Output the [x, y] coordinate of the center of the cell containing the given text.  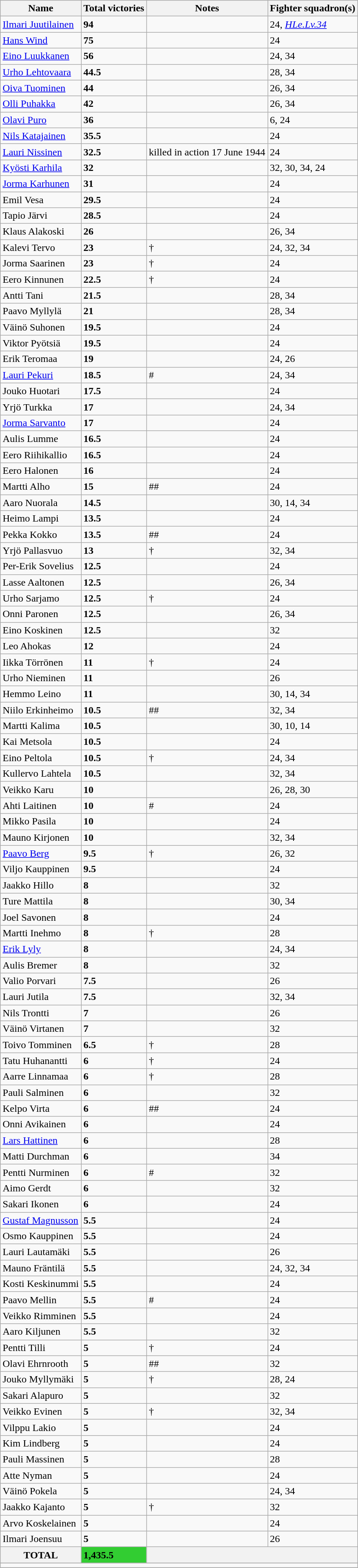
Kalevi Tervo [41, 248]
Matti Durchman [41, 1156]
Olavi Ehrnrooth [41, 1364]
Tatu Huhanantti [41, 1061]
Lauri Lautamäki [41, 1252]
22.5 [114, 279]
Ilmari Juutilainen [41, 24]
Jaakko Hillo [41, 885]
Veikko Karu [41, 790]
Eino Peltola [41, 758]
Aarre Linnamaa [41, 1077]
Veikko Evinen [41, 1411]
Tapio Järvi [41, 216]
Eero Halonen [41, 471]
Sakari Alapuro [41, 1395]
killed in action 17 June 1944 [207, 152]
31 [114, 183]
Kai Metsola [41, 742]
Lauri Jutila [41, 997]
Jouko Huotari [41, 391]
Jorma Sarvanto [41, 423]
Martti Inehmo [41, 933]
Klaus Alakoski [41, 232]
Eero Kinnunen [41, 279]
Väinö Virtanen [41, 1029]
Kosti Keskinummi [41, 1284]
16 [114, 471]
Eero Riihikallio [41, 455]
Hemmo Leino [41, 694]
Emil Vesa [41, 200]
Ture Mattila [41, 901]
Pekka Kokko [41, 535]
19 [114, 359]
Toivo Tomminen [41, 1045]
32, 30, 34, 24 [312, 168]
Viktor Pyötsiä [41, 343]
Martti Kalima [41, 726]
36 [114, 120]
17.5 [114, 391]
24, 26 [312, 359]
Niilo Erkinheimo [41, 710]
Atte Nyman [41, 1475]
Eino Luukkanen [41, 56]
Arvo Koskelainen [41, 1523]
Gustaf Magnusson [41, 1220]
Leo Ahokas [41, 646]
Martti Alho [41, 487]
Urho Nieminen [41, 678]
Lasse Aaltonen [41, 582]
Erik Lyly [41, 949]
35.5 [114, 136]
Mauno Fräntilä [41, 1268]
30, 10, 14 [312, 726]
Mikko Pasila [41, 821]
Iikka Törrönen [41, 662]
Name [41, 8]
26, 32 [312, 853]
Aaro Kiljunen [41, 1332]
21 [114, 311]
Hans Wind [41, 40]
Jaakko Kajanto [41, 1507]
Jorma Karhunen [41, 183]
Pentti Tilli [41, 1348]
Veikko Rimminen [41, 1316]
Aulis Lumme [41, 439]
Ahti Laitinen [41, 806]
Aulis Bremer [41, 965]
Onni Avikainen [41, 1124]
Nils Katajainen [41, 136]
15 [114, 487]
Väinö Suhonen [41, 327]
6, 24 [312, 120]
24, HLe.Lv.34 [312, 24]
Nils Trontti [41, 1013]
Onni Paronen [41, 614]
42 [114, 104]
18.5 [114, 375]
Paavo Myllylä [41, 311]
Notes [207, 8]
Lauri Pekuri [41, 375]
Aaro Nuorala [41, 503]
12 [114, 646]
Pentti Nurminen [41, 1172]
Osmo Kauppinen [41, 1236]
Lars Hattinen [41, 1140]
Sakari Ikonen [41, 1204]
Kelpo Virta [41, 1108]
34 [312, 1156]
26, 28, 30 [312, 790]
Paavo Berg [41, 853]
Heimo Lampi [41, 519]
Kullervo Lahtela [41, 774]
Valio Porvari [41, 981]
Paavo Mellin [41, 1300]
Joel Savonen [41, 917]
Lauri Nissinen [41, 152]
56 [114, 56]
1,435.5 [114, 1555]
Jorma Saarinen [41, 263]
Vilppu Lakio [41, 1427]
28.5 [114, 216]
TOTAL [41, 1555]
Aimo Gerdt [41, 1188]
Urho Lehtovaara [41, 72]
28, 24 [312, 1379]
Fighter squadron(s) [312, 8]
13 [114, 550]
Mauno Kirjonen [41, 837]
Erik Teromaa [41, 359]
Oiva Tuominen [41, 88]
Pauli Massinen [41, 1459]
Olavi Puro [41, 120]
30, 34 [312, 901]
Yrjö Turkka [41, 407]
44.5 [114, 72]
Urho Sarjamo [41, 598]
14.5 [114, 503]
6.5 [114, 1045]
Pauli Salminen [41, 1093]
Jouko Myllymäki [41, 1379]
29.5 [114, 200]
Yrjö Pallasvuo [41, 550]
Eino Koskinen [41, 630]
Viljo Kauppinen [41, 869]
Kyösti Karhila [41, 168]
Total victories [114, 8]
32.5 [114, 152]
Ilmari Joensuu [41, 1539]
44 [114, 88]
Antti Tani [41, 295]
Per-Erik Sovelius [41, 566]
Olli Puhakka [41, 104]
Väinö Pokela [41, 1491]
94 [114, 24]
21.5 [114, 295]
Kim Lindberg [41, 1443]
75 [114, 40]
